Search for the cell housing the specified text and yield its (x, y) center coordinate. 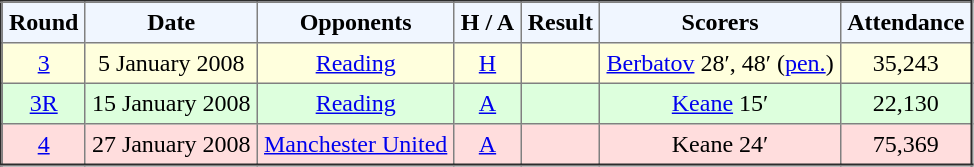
Opponents (356, 22)
Berbatov 28′, 48′ (pen.) (720, 63)
Scorers (720, 22)
Date (171, 22)
75,369 (906, 144)
3R (44, 103)
Keane 24′ (720, 144)
Keane 15′ (720, 103)
15 January 2008 (171, 103)
27 January 2008 (171, 144)
Round (44, 22)
Attendance (906, 22)
H (488, 63)
35,243 (906, 63)
5 January 2008 (171, 63)
3 (44, 63)
22,130 (906, 103)
4 (44, 144)
H / A (488, 22)
Result (560, 22)
Manchester United (356, 144)
